Return the (X, Y) coordinate for the center point of the cell that contains the specified text.  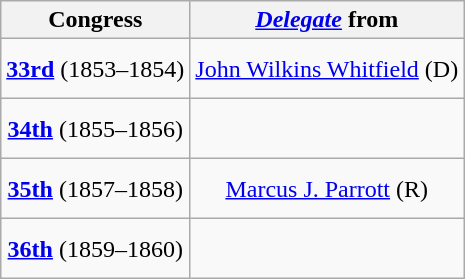
35th (1857–1858) (96, 189)
Congress (96, 20)
36th (1859–1860) (96, 249)
Marcus J. Parrott (R) (327, 189)
Delegate from (327, 20)
34th (1855–1856) (96, 129)
John Wilkins Whitfield (D) (327, 69)
33rd (1853–1854) (96, 69)
